Identify which cell holds the provided text, then report its [x, y] central coordinate. 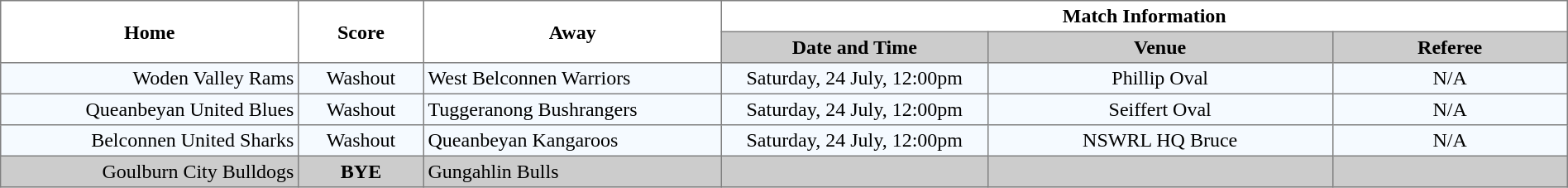
Score [361, 31]
Woden Valley Rams [150, 79]
Seiffert Oval [1159, 109]
Belconnen United Sharks [150, 141]
Goulburn City Bulldogs [150, 171]
Phillip Oval [1159, 79]
Tuggeranong Bushrangers [572, 109]
Queanbeyan United Blues [150, 109]
Date and Time [854, 47]
Gungahlin Bulls [572, 171]
Match Information [1145, 17]
Home [150, 31]
NSWRL HQ Bruce [1159, 141]
West Belconnen Warriors [572, 79]
Queanbeyan Kangaroos [572, 141]
Away [572, 31]
BYE [361, 171]
Venue [1159, 47]
Referee [1450, 47]
